Return [X, Y] of the center of cell containing provided text 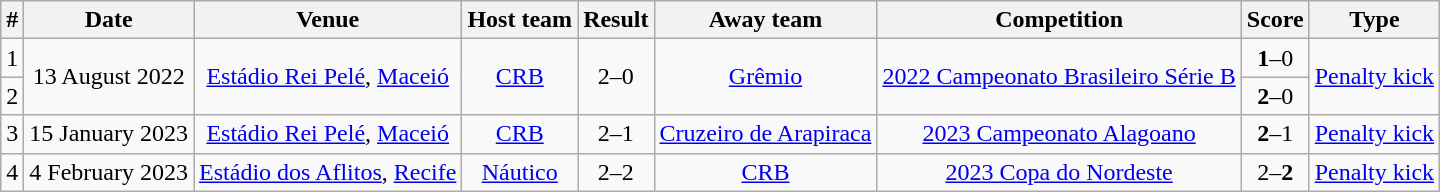
13 August 2022 [109, 77]
Venue [328, 20]
Grêmio [766, 77]
Náutico [520, 172]
# [12, 20]
2022 Campeonato Brasileiro Série B [1059, 77]
2023 Campeonato Alagoano [1059, 134]
Cruzeiro de Arapiraca [766, 134]
2023 Copa do Nordeste [1059, 172]
1 [12, 58]
15 January 2023 [109, 134]
Result [616, 20]
Score [1275, 20]
4 [12, 172]
2 [12, 96]
Date [109, 20]
4 February 2023 [109, 172]
Estádio dos Aflitos, Recife [328, 172]
Away team [766, 20]
3 [12, 134]
Host team [520, 20]
Competition [1059, 20]
1–0 [1275, 58]
Type [1374, 20]
